Provide the (X, Y) coordinate of the cell's center where the given text is located.  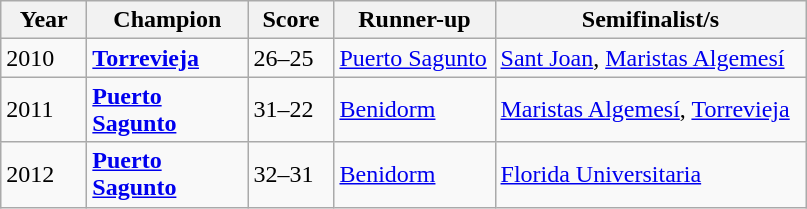
26–25 (291, 58)
Champion (168, 20)
Sant Joan, Maristas Algemesí (650, 58)
Score (291, 20)
2011 (44, 110)
Semifinalist/s (650, 20)
32–31 (291, 174)
Maristas Algemesí, Torrevieja (650, 110)
Florida Universitaria (650, 174)
Runner-up (414, 20)
Torrevieja (168, 58)
Year (44, 20)
2012 (44, 174)
2010 (44, 58)
31–22 (291, 110)
